Pinpoint the cell where the given text exists, returning its (X, Y) midpoint coordinate. 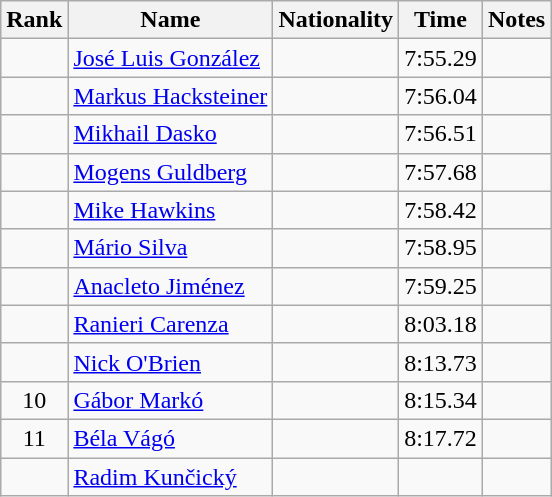
Nationality (336, 20)
Ranieri Carenza (170, 324)
Mário Silva (170, 248)
7:58.95 (441, 248)
10 (34, 400)
José Luis González (170, 58)
7:57.68 (441, 172)
7:55.29 (441, 58)
Mogens Guldberg (170, 172)
Anacleto Jiménez (170, 286)
7:58.42 (441, 210)
Mike Hawkins (170, 210)
Gábor Markó (170, 400)
7:56.04 (441, 96)
8:13.73 (441, 362)
Mikhail Dasko (170, 134)
8:03.18 (441, 324)
Markus Hacksteiner (170, 96)
Radim Kunčický (170, 477)
Notes (516, 20)
Time (441, 20)
Rank (34, 20)
8:17.72 (441, 438)
8:15.34 (441, 400)
7:59.25 (441, 286)
7:56.51 (441, 134)
Béla Vágó (170, 438)
Nick O'Brien (170, 362)
Name (170, 20)
11 (34, 438)
